Identify which cell holds the provided text, then report its (x, y) central coordinate. 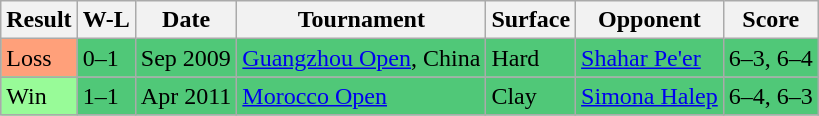
0–1 (106, 58)
W-L (106, 20)
Apr 2011 (186, 96)
Tournament (362, 20)
Simona Halep (650, 96)
Hard (531, 58)
6–3, 6–4 (770, 58)
Date (186, 20)
Win (39, 96)
Result (39, 20)
Guangzhou Open, China (362, 58)
Clay (531, 96)
6–4, 6–3 (770, 96)
Loss (39, 58)
Surface (531, 20)
Score (770, 20)
Morocco Open (362, 96)
Sep 2009 (186, 58)
Opponent (650, 20)
Shahar Pe'er (650, 58)
1–1 (106, 96)
